Find where the given text appears and provide that cell's center as [x, y] coordinate. 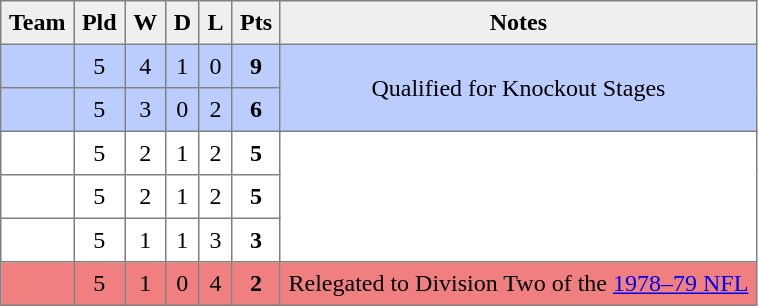
Relegated to Division Two of the 1978–79 NFL [518, 284]
6 [256, 110]
Notes [518, 23]
Qualified for Knockout Stages [518, 88]
W [145, 23]
L [216, 23]
Pld [100, 23]
Team [38, 23]
9 [256, 66]
D [182, 23]
Pts [256, 23]
